Determine the [X, Y] coordinate at the center of the cell enclosing the given text.  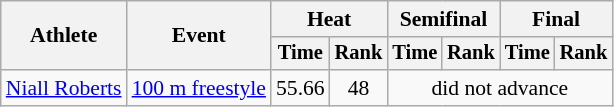
48 [359, 88]
Athlete [64, 36]
did not advance [500, 88]
Niall Roberts [64, 88]
Heat [329, 19]
Semifinal [443, 19]
100 m freestyle [199, 88]
55.66 [300, 88]
Final [556, 19]
Event [199, 36]
